Locate the cell with the specified text and output its (x, y) center coordinate. 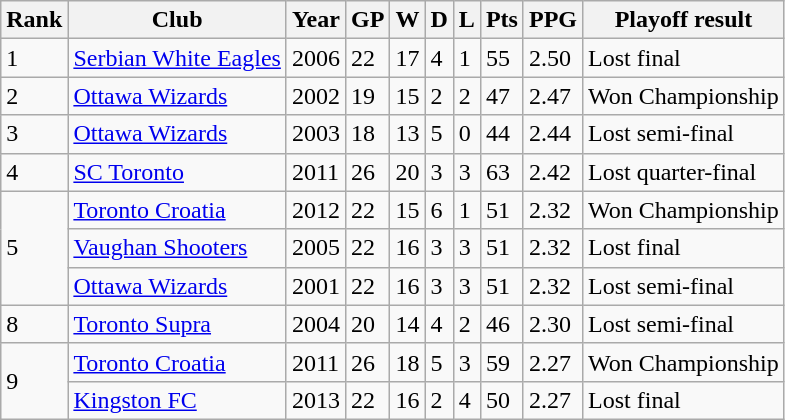
47 (502, 96)
Year (316, 20)
Kingston FC (178, 400)
W (408, 20)
D (439, 20)
2.47 (552, 96)
PPG (552, 20)
Club (178, 20)
2005 (316, 248)
13 (408, 134)
9 (34, 381)
44 (502, 134)
Serbian White Eagles (178, 58)
2013 (316, 400)
Lost quarter-final (684, 172)
2002 (316, 96)
63 (502, 172)
2001 (316, 286)
8 (34, 324)
2.44 (552, 134)
55 (502, 58)
Pts (502, 20)
50 (502, 400)
Vaughan Shooters (178, 248)
6 (439, 210)
SC Toronto (178, 172)
Rank (34, 20)
59 (502, 362)
46 (502, 324)
2006 (316, 58)
0 (466, 134)
2.42 (552, 172)
2003 (316, 134)
2.30 (552, 324)
2004 (316, 324)
19 (367, 96)
Toronto Supra (178, 324)
2012 (316, 210)
2.50 (552, 58)
L (466, 20)
14 (408, 324)
17 (408, 58)
Playoff result (684, 20)
GP (367, 20)
